Output the [X, Y] coordinate of the center of the cell containing the given text.  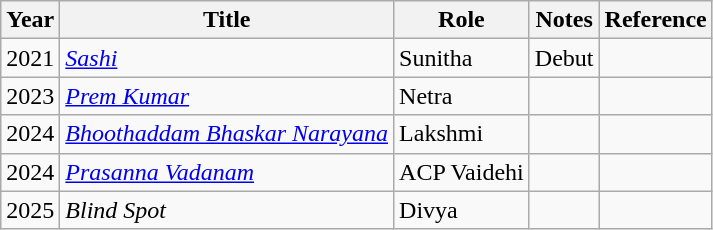
Lakshmi [462, 134]
Sashi [227, 58]
Reference [656, 20]
Prem Kumar [227, 96]
Debut [564, 58]
Blind Spot [227, 210]
Year [30, 20]
Sunitha [462, 58]
Role [462, 20]
Title [227, 20]
Bhoothaddam Bhaskar Narayana [227, 134]
ACP Vaidehi [462, 172]
Notes [564, 20]
Divya [462, 210]
Netra [462, 96]
Prasanna Vadanam [227, 172]
2025 [30, 210]
2021 [30, 58]
2023 [30, 96]
